For the text-containing cell, return its midpoint in [x, y] coordinate format. 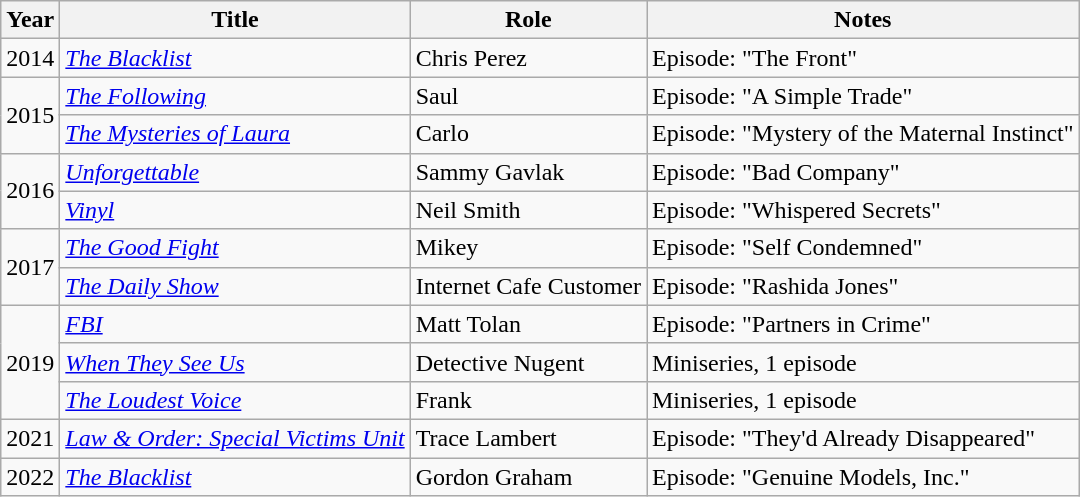
The Good Fight [235, 248]
Episode: "A Simple Trade" [862, 96]
2014 [30, 58]
The Following [235, 96]
Episode: "Genuine Models, Inc." [862, 477]
2015 [30, 115]
When They See Us [235, 362]
Detective Nugent [528, 362]
The Mysteries of Laura [235, 134]
Frank [528, 400]
Episode: "Bad Company" [862, 172]
Episode: "The Front" [862, 58]
Unforgettable [235, 172]
Internet Cafe Customer [528, 286]
Episode: "Mystery of the Maternal Instinct" [862, 134]
Carlo [528, 134]
2019 [30, 362]
The Loudest Voice [235, 400]
Episode: "Whispered Secrets" [862, 210]
Chris Perez [528, 58]
Sammy Gavlak [528, 172]
Vinyl [235, 210]
Year [30, 20]
Matt Tolan [528, 324]
Episode: "They'd Already Disappeared" [862, 438]
Law & Order: Special Victims Unit [235, 438]
The Daily Show [235, 286]
Trace Lambert [528, 438]
Mikey [528, 248]
Role [528, 20]
Notes [862, 20]
2016 [30, 191]
Gordon Graham [528, 477]
2017 [30, 267]
Title [235, 20]
Episode: "Rashida Jones" [862, 286]
Episode: "Partners in Crime" [862, 324]
Neil Smith [528, 210]
FBI [235, 324]
2022 [30, 477]
Saul [528, 96]
Episode: "Self Condemned" [862, 248]
2021 [30, 438]
